Scan for the cell matching the given text and deliver its (x, y) coordinate at center. 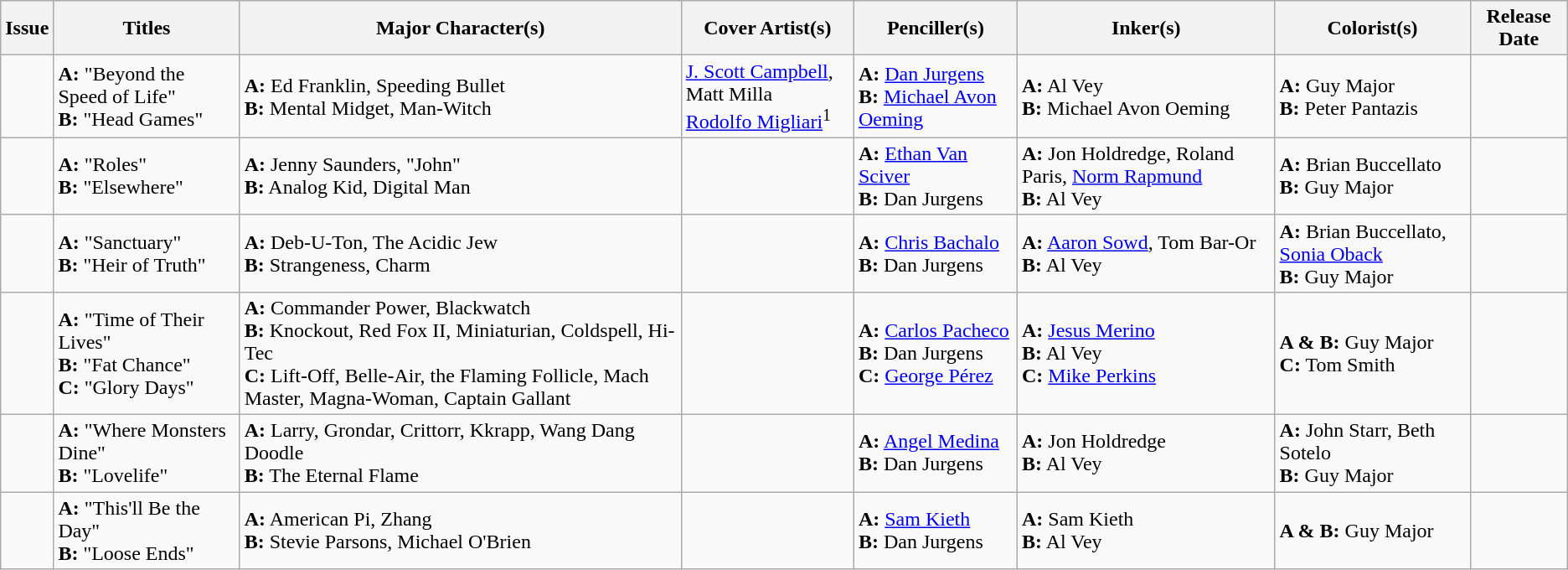
A: Jon HoldredgeB: Al Vey (1146, 453)
A: Deb-U-Ton, The Acidic JewB: Strangeness, Charm (461, 253)
A: Chris BachaloB: Dan Jurgens (935, 253)
A: "Beyond the Speed of Life"B: "Head Games" (147, 97)
A: Larry, Grondar, Crittorr, Kkrapp, Wang Dang DoodleB: The Eternal Flame (461, 453)
A: Dan JurgensB: Michael Avon Oeming (935, 97)
Issue (27, 28)
Colorist(s) (1372, 28)
A: "This'll Be the Day"B: "Loose Ends" (147, 531)
A: Jenny Saunders, "John"B: Analog Kid, Digital Man (461, 176)
A: Ed Franklin, Speeding BulletB: Mental Midget, Man-Witch (461, 97)
A: Sam KiethB: Dan Jurgens (935, 531)
A & B: Guy MajorC: Tom Smith (1372, 353)
Titles (147, 28)
A: Sam KiethB: Al Vey (1146, 531)
A: "Sanctuary"B: "Heir of Truth" (147, 253)
Inker(s) (1146, 28)
A: American Pi, ZhangB: Stevie Parsons, Michael O'Brien (461, 531)
A: Al VeyB: Michael Avon Oeming (1146, 97)
A: Jesus MerinoB: Al VeyC: Mike Perkins (1146, 353)
A: "Time of Their Lives"B: "Fat Chance"C: "Glory Days" (147, 353)
A: Angel MedinaB: Dan Jurgens (935, 453)
Penciller(s) (935, 28)
Major Character(s) (461, 28)
Release Date (1519, 28)
J. Scott Campbell, Matt MillaRodolfo Migliari1 (767, 97)
A: Brian Buccellato, Sonia ObackB: Guy Major (1372, 253)
A: "Roles"B: "Elsewhere" (147, 176)
A: Aaron Sowd, Tom Bar-OrB: Al Vey (1146, 253)
A: "Where Monsters Dine"B: "Lovelife" (147, 453)
A: Brian BuccellatoB: Guy Major (1372, 176)
A: Ethan Van SciverB: Dan Jurgens (935, 176)
A & B: Guy Major (1372, 531)
A: John Starr, Beth SoteloB: Guy Major (1372, 453)
A: Jon Holdredge, Roland Paris, Norm RapmundB: Al Vey (1146, 176)
Cover Artist(s) (767, 28)
A: Carlos PachecoB: Dan JurgensC: George Pérez (935, 353)
A: Guy MajorB: Peter Pantazis (1372, 97)
